Capture the cell that displays the provided text and extract its (x, y) central coordinate. 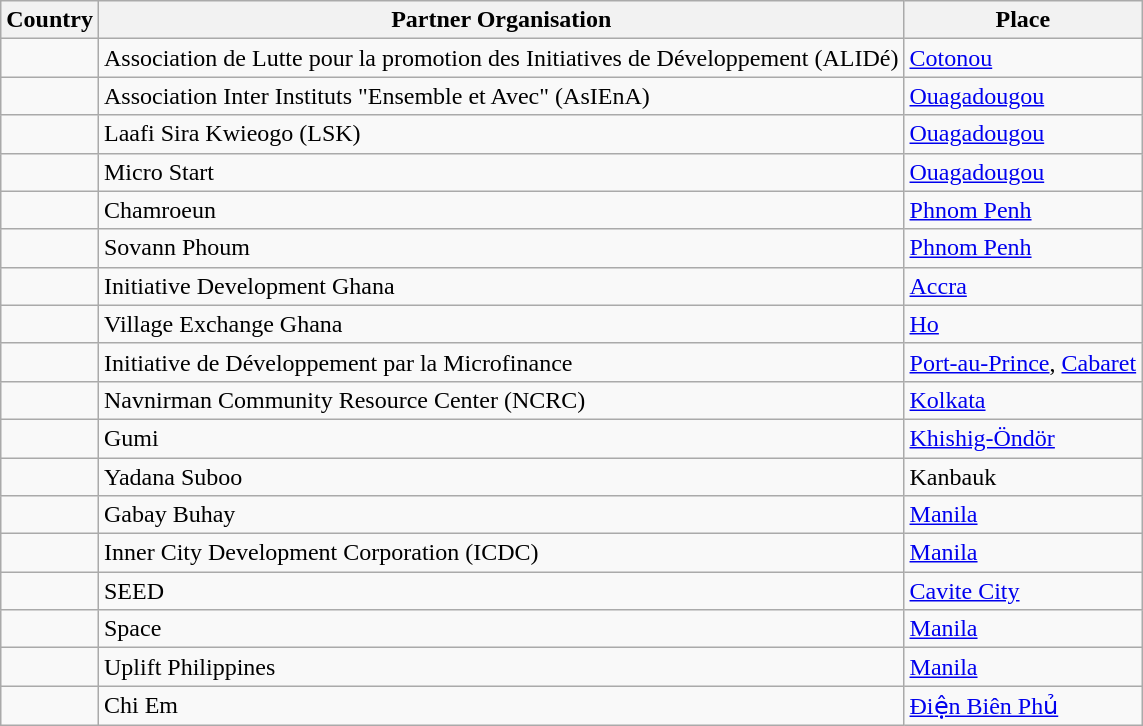
Cavite City (1023, 591)
Ho (1023, 324)
Cotonou (1023, 58)
Space (501, 629)
Gabay Buhay (501, 515)
Place (1023, 20)
Inner City Development Corporation (ICDC) (501, 553)
Village Exchange Ghana (501, 324)
Navnirman Community Resource Center (NCRC) (501, 400)
Ðiện Biên Phủ (1023, 706)
Chi Em (501, 706)
Country (50, 20)
Sovann Phoum (501, 248)
Kolkata (1023, 400)
Partner Organisation (501, 20)
Micro Start (501, 172)
Kanbauk (1023, 477)
Association Inter Instituts "Ensemble et Avec" (AsIEnA) (501, 96)
SEED (501, 591)
Khishig-Öndör (1023, 438)
Chamroeun (501, 210)
Yadana Suboo (501, 477)
Initiative de Développement par la Microfinance (501, 362)
Accra (1023, 286)
Initiative Development Ghana (501, 286)
Port-au-Prince, Cabaret (1023, 362)
Association de Lutte pour la promotion des Initiatives de Développement (ALIDé) (501, 58)
Laafi Sira Kwieogo (LSK) (501, 134)
Uplift Philippines (501, 667)
Gumi (501, 438)
